For the text-containing cell, return its midpoint in (X, Y) coordinate format. 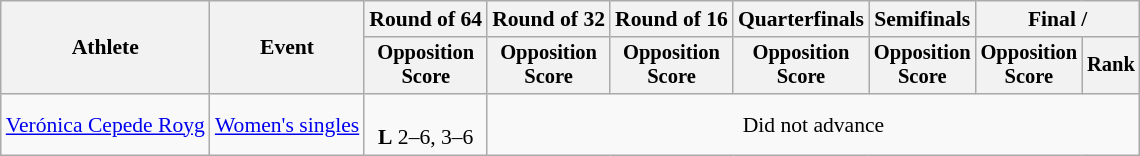
Quarterfinals (801, 19)
Athlete (106, 48)
Semifinals (922, 19)
Round of 64 (426, 19)
Did not advance (814, 124)
L 2–6, 3–6 (426, 124)
Event (287, 48)
Final / (1058, 19)
Rank (1111, 66)
Verónica Cepede Royg (106, 124)
Round of 16 (672, 19)
Round of 32 (548, 19)
Women's singles (287, 124)
